Return the (x, y) coordinate for the center point of the cell that contains the specified text.  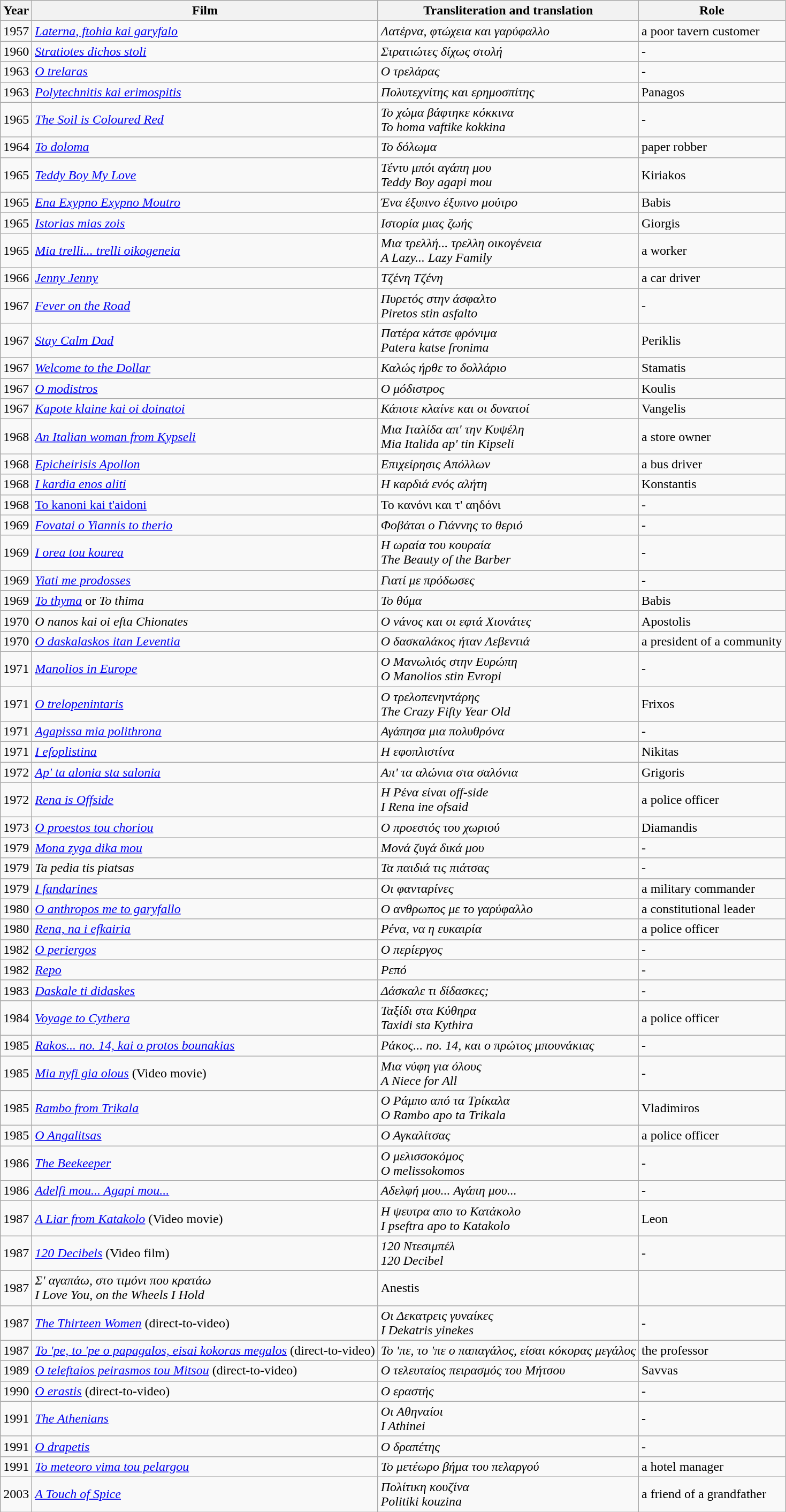
Στρατιώτες δίχως στολή (508, 51)
Πολυτεχνίτης και ερημοσπίτης (508, 92)
Η ψευτρα απο το ΚατάκολοI pseftra apo to Katakolo (508, 1218)
Mia nyfi gia olous (Video movie) (205, 1073)
O trelopenintaris (205, 703)
Δάσκαλε τι δίδασκες; (508, 990)
Ένα έξυπνο έξυπνο μούτρο (508, 202)
Year (16, 11)
The Athenians (205, 1418)
Το κανόνι και τ' αηδόνι (508, 505)
Giorgis (712, 223)
Ο Ράμπο από τα ΤρίκαλαO Rambo apo ta Trikala (508, 1108)
O daskalaskos itan Leventia (205, 641)
Koulis (712, 389)
A Liar from Katakolo (Video movie) (205, 1218)
Apostolis (712, 621)
Ράκος... no. 14, και ο πρώτος μπουνάκιας (508, 1045)
Ο Μανωλιός στην ΕυρώπηO Manolios stin Evropi (508, 669)
Λατέρνα, φτώχεια και γαρύφαλλο (508, 31)
Ρένα, να η ευκαιρία (508, 929)
a store owner (712, 437)
1984 (16, 1018)
Κάποτε κλαίνε και οι δυνατοί (508, 409)
Daskale ti didaskes (205, 990)
Μια Ιταλίδα απ' την ΚυψέληMia Italida ap' tin Kipseli (508, 437)
Konstantis (712, 484)
Panagos (712, 92)
a president of a community (712, 641)
Αγάπησα μια πολυθρόνα (508, 732)
Diamandis (712, 827)
a poor tavern customer (712, 31)
paper robber (712, 147)
Jenny Jenny (205, 278)
The Soil is Coloured Red (205, 120)
To kanoni kai t'aidoni (205, 505)
Leon (712, 1218)
Periklis (712, 340)
Rena, na i efkairia (205, 929)
Voyage to Cythera (205, 1018)
Αδελφή μου... Αγάπη μου... (508, 1191)
I efoplistina (205, 752)
the professor (712, 1350)
Agapissa mia polithrona (205, 732)
Laterna, ftohia kai garyfalo (205, 31)
Μια τρελλή... τρελλη οικογένειαA Lazy... Lazy Family (508, 250)
Ιστορία μιας ζωής (508, 223)
Istorias mias zois (205, 223)
Manolios in Europe (205, 669)
Οι Δεκατρεις γυναίκεςI Dekatris yinekes (508, 1323)
Ρεπό (508, 970)
O anthropos me to garyfallo (205, 909)
a bus driver (712, 464)
a hotel manager (712, 1467)
To doloma (205, 147)
Transliteration and translation (508, 11)
O nanos kai oi efta Chionates (205, 621)
Η εφοπλιστίνα (508, 752)
O erastis (direct-to-video) (205, 1391)
a worker (712, 250)
Ο προεστός του χωριού (508, 827)
O modistros (205, 389)
Rambo from Trikala (205, 1108)
1983 (16, 990)
Ta pedia tis piatsas (205, 868)
120 Decibels (Video film) (205, 1253)
a car driver (712, 278)
Τα παιδιά τις πιάτσας (508, 868)
1966 (16, 278)
O Angalitsas (205, 1136)
To thyma or To thima (205, 601)
O drapetis (205, 1446)
Fever on the Road (205, 305)
Ο ανθρωπος με το γαρύφαλλο (508, 909)
Ο εραστής (508, 1391)
1957 (16, 31)
O teleftaios peirasmos tou Mitsou (direct-to-video) (205, 1371)
Polytechnitis kai erimospitis (205, 92)
Adelfi mou... Agapi mou... (205, 1191)
a military commander (712, 888)
Ο τελευταίος πειρασμός του Μήτσου (508, 1371)
Τζένη Τζένη (508, 278)
Epicheirisis Apollon (205, 464)
120 Ντεσιμπέλ120 Decibel (508, 1253)
Ap' ta alonia sta salonia (205, 772)
Fovatai o Yiannis to therio (205, 525)
Stay Calm Dad (205, 340)
Το θύμα (508, 601)
Anestis (508, 1288)
a constitutional leader (712, 909)
Kiriakos (712, 174)
Ο περίεργος (508, 949)
Mona zyga dika mou (205, 848)
Οι ΑθηναίοιI Athinei (508, 1418)
The Thirteen Women (direct-to-video) (205, 1323)
Vangelis (712, 409)
Role (712, 11)
Teddy Boy My Love (205, 174)
1989 (16, 1371)
Ταξίδι στα ΚύθηραTaxidi sta Kythira (508, 1018)
Repo (205, 970)
Μια νύφη για όλουςA Niece for All (508, 1073)
Οι φανταρίνες (508, 888)
Το δόλωμα (508, 147)
1964 (16, 147)
To 'pe, to 'pe o papagalos, eisai kokoras megalos (direct-to-video) (205, 1350)
Σ' αγαπάω, στο τιμόνι που κρατάωI Love You, on the Wheels I Hold (205, 1288)
Welcome to the Dollar (205, 368)
Ο μελισσοκόμοςO melissokomos (508, 1164)
Rakos... no. 14, kai o protos bounakias (205, 1045)
Ο τρελάρας (508, 72)
O trelaras (205, 72)
Savvas (712, 1371)
Η Ρένα είναι off-sideI Rena ine ofsaid (508, 800)
I fandarines (205, 888)
To meteoro vima tou pelargou (205, 1467)
Πυρετός στην άσφαλτοPiretos stin asfalto (508, 305)
Ο δραπέτης (508, 1446)
Ο τρελοπενηντάρηςThe Crazy Fifty Year Old (508, 703)
A Touch of Spice (205, 1494)
Πατέρα κάτσε φρόνιμαPatera katse fronima (508, 340)
An Italian woman from Kypseli (205, 437)
Ena Exypno Exypno Moutro (205, 202)
1960 (16, 51)
Grigoris (712, 772)
Επιχείρησις Απόλλων (508, 464)
Η καρδιά ενός αλήτη (508, 484)
Το μετέωρο βήμα του πελαργού (508, 1467)
Nikitas (712, 752)
2003 (16, 1494)
Ο νάνος και οι εφτά Χιονάτες (508, 621)
Γιατί με πρόδωσες (508, 580)
1990 (16, 1391)
The Beekeeper (205, 1164)
Stratiotes dichos stoli (205, 51)
Τέντυ μπόι αγάπη μουTeddy Boy agapi mou (508, 174)
O proestos tou choriou (205, 827)
Ο Αγκαλίτσας (508, 1136)
Καλώς ήρθε το δολλάριο (508, 368)
Kapote klaine kai oi doinatoi (205, 409)
Φοβάται ο Γιάννης το θεριό (508, 525)
Το 'πε, το 'πε ο παπαγάλος, είσαι κόκορας μεγάλος (508, 1350)
Stamatis (712, 368)
Yiati me prodosses (205, 580)
I orea tou kourea (205, 552)
Frixos (712, 703)
Ο μόδιστρος (508, 389)
Mia trelli... trelli oikogeneia (205, 250)
Η ωραία του κουραίαThe Beauty of the Barber (508, 552)
Μονά ζυγά δικά μου (508, 848)
Πολίτικη κουζίναPolitiki kouzina (508, 1494)
Film (205, 11)
Απ' τα αλώνια στα σαλόνια (508, 772)
O periergos (205, 949)
1973 (16, 827)
Rena is Offside (205, 800)
I kardia enos aliti (205, 484)
Ο δασκαλάκος ήταν Λεβεντιά (508, 641)
Vladimiros (712, 1108)
Το χώμα βάφτηκε κόκκιναTo homa vaftike kokkina (508, 120)
a friend of a grandfather (712, 1494)
